Determine the (X, Y) coordinate at the center of the cell enclosing the given text.  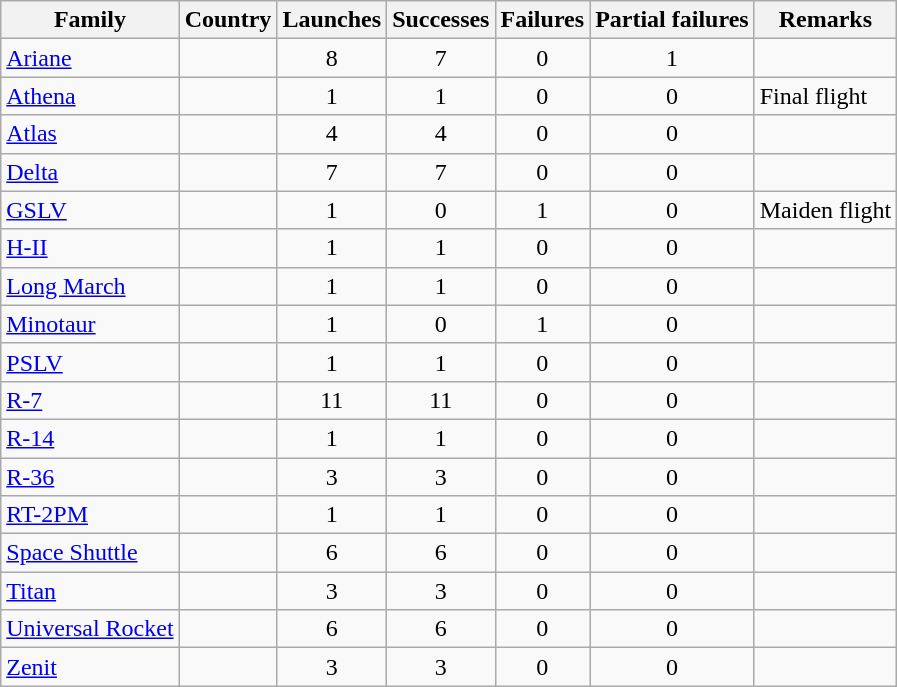
Country (228, 20)
Maiden flight (825, 210)
H-II (90, 248)
Universal Rocket (90, 629)
Family (90, 20)
Long March (90, 286)
Failures (542, 20)
Atlas (90, 134)
R-36 (90, 477)
Remarks (825, 20)
PSLV (90, 362)
RT-2PM (90, 515)
R-14 (90, 438)
Launches (332, 20)
R-7 (90, 400)
Ariane (90, 58)
8 (332, 58)
Partial failures (672, 20)
Delta (90, 172)
Zenit (90, 667)
Final flight (825, 96)
GSLV (90, 210)
Athena (90, 96)
Titan (90, 591)
Minotaur (90, 324)
Space Shuttle (90, 553)
Successes (441, 20)
